Return the [X, Y] coordinate for the center point of the cell that contains the specified text.  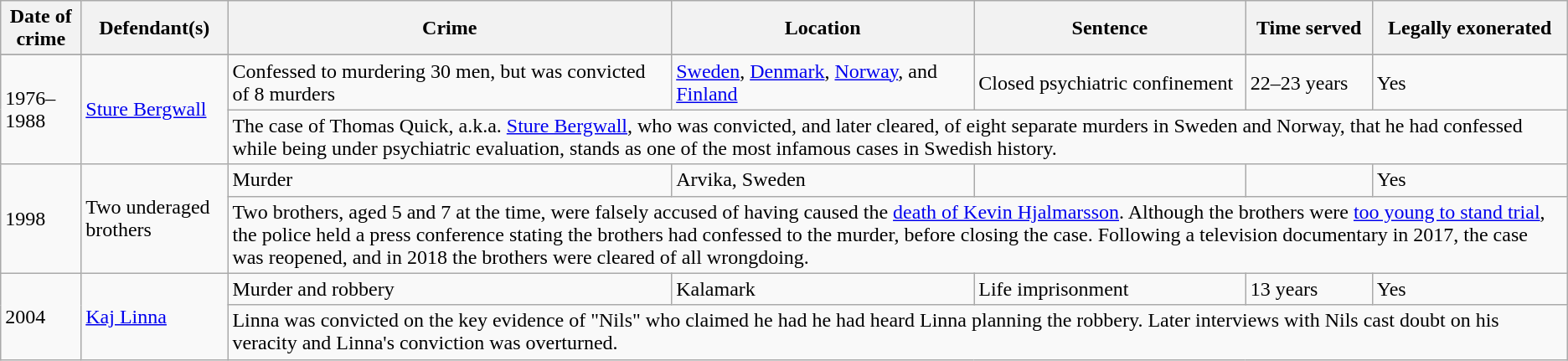
Sentence [1110, 28]
Location [823, 28]
2004 [41, 317]
Murder and robbery [450, 289]
Arvika, Sweden [823, 180]
22–23 years [1308, 82]
13 years [1308, 289]
Confessed to murdering 30 men, but was convicted of 8 murders [450, 82]
Sweden, Denmark, Norway, and Finland [823, 82]
Date of crime [41, 28]
Life imprisonment [1110, 289]
Murder [450, 180]
Kaj Linna [154, 317]
Closed psychiatric confinement [1110, 82]
1976–1988 [41, 110]
Sture Bergwall [154, 110]
1998 [41, 219]
Time served [1308, 28]
Two underaged brothers [154, 219]
Defendant(s) [154, 28]
Kalamark [823, 289]
Crime [450, 28]
Legally exonerated [1469, 28]
